From the cell containing the given text, extract its center point as [X, Y] coordinate. 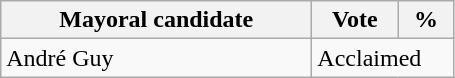
% [426, 20]
Acclaimed [383, 58]
André Guy [156, 58]
Vote [355, 20]
Mayoral candidate [156, 20]
